Identify which cell holds the provided text, then report its (X, Y) central coordinate. 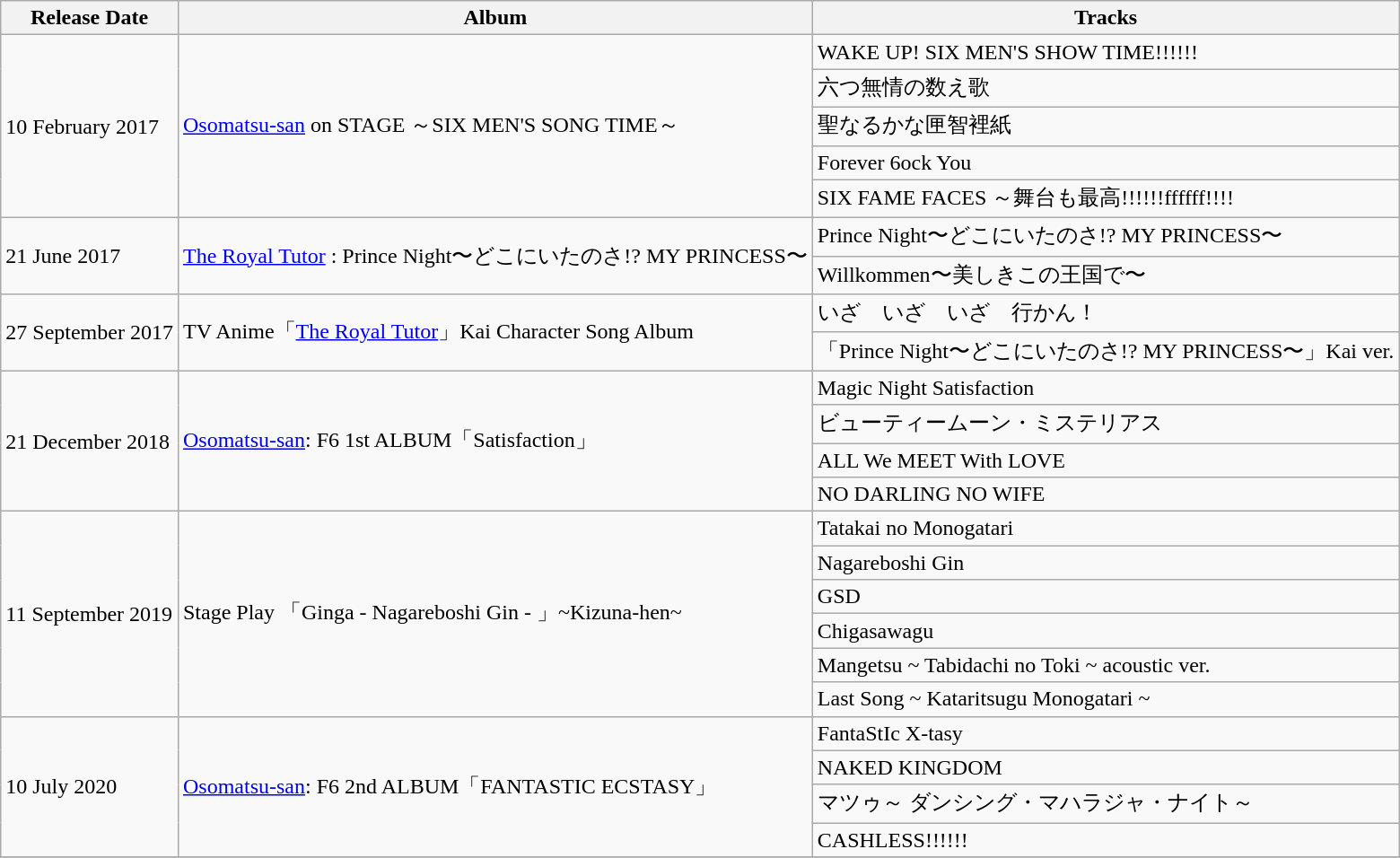
Nagareboshi Gin (1106, 563)
TV Anime「The Royal Tutor」Kai Character Song Album (495, 332)
Mangetsu ~ Tabidachi no Toki ~ acoustic ver. (1106, 665)
Osomatsu-san: F6 2nd ALBUM「FANTASTIC ECSTASY」 (495, 786)
Forever 6ock You (1106, 162)
Magic Night Satisfaction (1106, 388)
Prince Night〜どこにいたのさ!? MY PRINCESS〜 (1106, 237)
聖なるかな匣智裡紙 (1106, 126)
六つ無情の数え歌 (1106, 88)
GSD (1106, 597)
「Prince Night〜どこにいたのさ!? MY PRINCESS〜」Kai ver. (1106, 352)
Osomatsu-san: F6 1st ALBUM「Satisfaction」 (495, 442)
21 June 2017 (90, 257)
Tatakai no Monogatari (1106, 529)
CASHLESS!!!!!! (1106, 840)
Tracks (1106, 18)
Osomatsu-san on STAGE ～SIX MEN'S SONG TIME～ (495, 127)
11 September 2019 (90, 614)
Release Date (90, 18)
Album (495, 18)
NAKED KINGDOM (1106, 767)
Chigasawagu (1106, 631)
Last Song ~ Kataritsugu Monogatari ~ (1106, 699)
いざ いざ いざ 行かん！ (1106, 314)
Stage Play 「Ginga - Nagareboshi Gin - 」~Kizuna-hen~ (495, 614)
FantaStIc X-tasy (1106, 733)
Willkommen〜美しきこの王国で〜 (1106, 275)
NO DARLING NO WIFE (1106, 495)
マツゥ～ ダンシング・マハラジャ・ナイト～ (1106, 804)
27 September 2017 (90, 332)
WAKE UP! SIX MEN'S SHOW TIME!!!!!! (1106, 52)
The Royal Tutor : Prince Night〜どこにいたのさ!? MY PRINCESS〜 (495, 257)
10 February 2017 (90, 127)
21 December 2018 (90, 442)
10 July 2020 (90, 786)
ALL We MEET With LOVE (1106, 460)
ビューティームーン・ミステリアス (1106, 424)
SIX FAME FACES ～舞台も最高!!!!!!ffffff!!!! (1106, 199)
